Scan for the cell matching the given text and deliver its (x, y) coordinate at center. 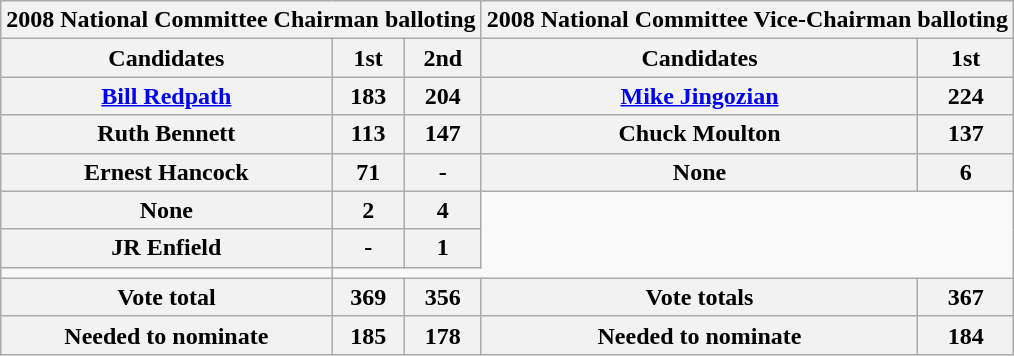
71 (368, 172)
Vote totals (700, 297)
178 (442, 335)
Ruth Bennett (166, 134)
184 (966, 335)
Vote total (166, 297)
185 (368, 335)
204 (442, 96)
Ernest Hancock (166, 172)
6 (966, 172)
367 (966, 297)
Chuck Moulton (700, 134)
137 (966, 134)
4 (442, 210)
369 (368, 297)
356 (442, 297)
113 (368, 134)
183 (368, 96)
2008 National Committee Chairman balloting (241, 20)
2nd (442, 58)
2008 National Committee Vice-Chairman balloting (747, 20)
1 (442, 248)
Bill Redpath (166, 96)
224 (966, 96)
JR Enfield (166, 248)
147 (442, 134)
Mike Jingozian (700, 96)
2 (368, 210)
